Search for the cell housing the specified text and yield its (X, Y) center coordinate. 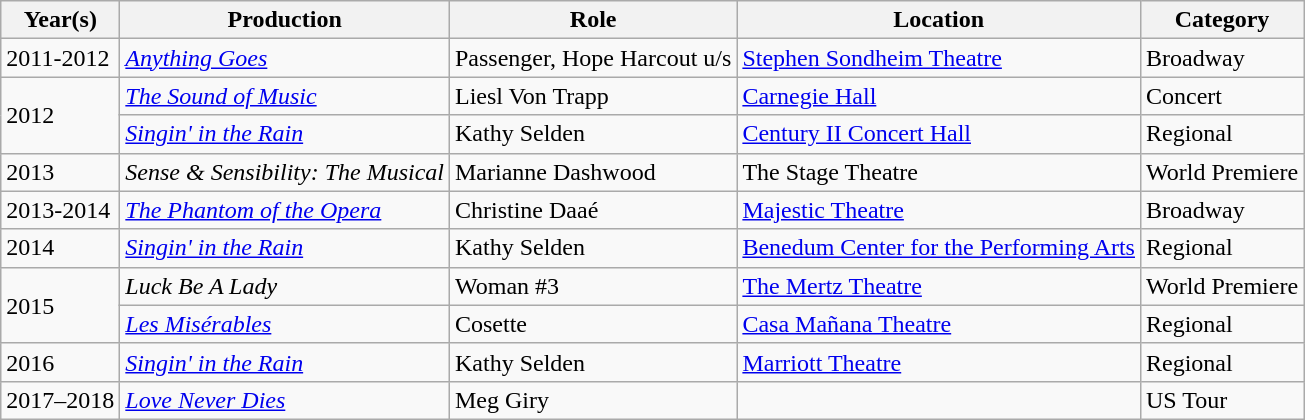
The Sound of Music (285, 96)
Les Misérables (285, 324)
Role (592, 20)
Stephen Sondheim Theatre (939, 58)
The Phantom of the Opera (285, 210)
Carnegie Hall (939, 96)
Anything Goes (285, 58)
Casa Mañana Theatre (939, 324)
Majestic Theatre (939, 210)
2011-2012 (60, 58)
Location (939, 20)
Concert (1222, 96)
Woman #3 (592, 286)
Christine Daaé (592, 210)
Benedum Center for the Performing Arts (939, 248)
Marriott Theatre (939, 362)
Cosette (592, 324)
2013-2014 (60, 210)
US Tour (1222, 400)
2012 (60, 115)
The Stage Theatre (939, 172)
2016 (60, 362)
Marianne Dashwood (592, 172)
Century II Concert Hall (939, 134)
Sense & Sensibility: The Musical (285, 172)
Love Never Dies (285, 400)
Luck Be A Lady (285, 286)
2013 (60, 172)
The Mertz Theatre (939, 286)
Category (1222, 20)
Year(s) (60, 20)
2015 (60, 305)
Meg Giry (592, 400)
Liesl Von Trapp (592, 96)
Production (285, 20)
2017–2018 (60, 400)
2014 (60, 248)
Passenger, Hope Harcout u/s (592, 58)
